Detect which cell encompasses the target text, then output its (X, Y) center coordinate. 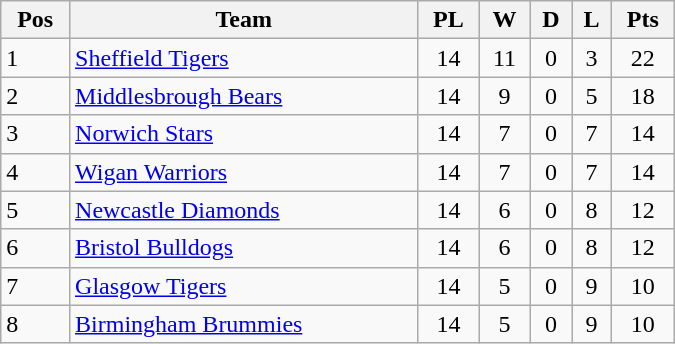
18 (642, 96)
W (504, 20)
4 (36, 172)
Middlesbrough Bears (244, 96)
Norwich Stars (244, 134)
Pos (36, 20)
Sheffield Tigers (244, 58)
22 (642, 58)
1 (36, 58)
Bristol Bulldogs (244, 248)
PL (448, 20)
Wigan Warriors (244, 172)
Newcastle Diamonds (244, 210)
11 (504, 58)
D (551, 20)
2 (36, 96)
Birmingham Brummies (244, 324)
Glasgow Tigers (244, 286)
Pts (642, 20)
Team (244, 20)
L (592, 20)
